Detect which cell encompasses the target text, then output its [x, y] center coordinate. 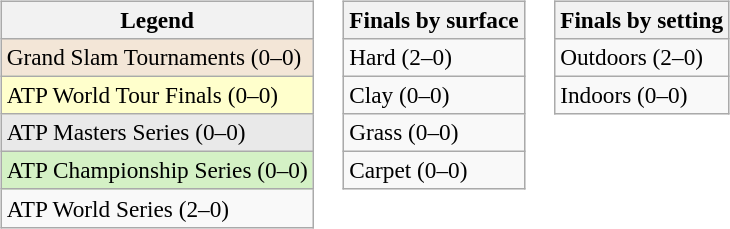
Finals by setting [642, 20]
Indoors (0–0) [642, 95]
Grand Slam Tournaments (0–0) [157, 57]
ATP Championship Series (0–0) [157, 171]
Carpet (0–0) [434, 171]
Grass (0–0) [434, 133]
ATP World Series (2–0) [157, 208]
ATP Masters Series (0–0) [157, 133]
Clay (0–0) [434, 95]
Finals by surface [434, 20]
Legend [157, 20]
Hard (2–0) [434, 57]
Outdoors (2–0) [642, 57]
ATP World Tour Finals (0–0) [157, 95]
